Return the [X, Y] coordinate for the center point of the cell that contains the specified text.  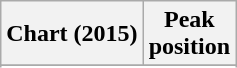
Chart (2015) [72, 34]
Peakposition [189, 34]
